Find where the given text appears and provide that cell's center as [x, y] coordinate. 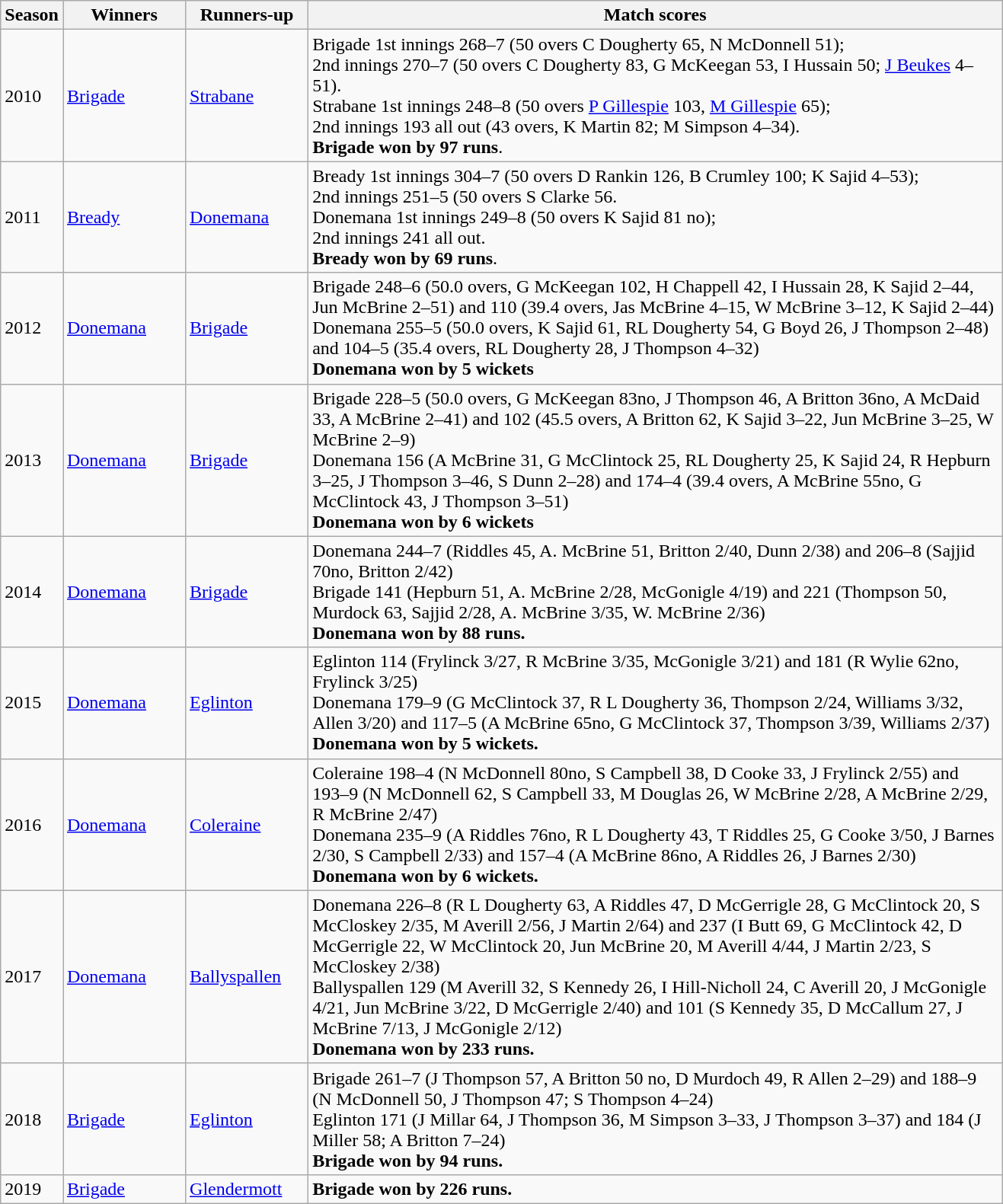
2018 [32, 1119]
Brigade won by 226 runs. [655, 1189]
Strabane [247, 96]
Ballyspallen [247, 976]
Runners-up [247, 15]
Coleraine [247, 824]
2016 [32, 824]
2013 [32, 460]
2017 [32, 976]
Bready [123, 217]
2012 [32, 328]
Season [32, 15]
Match scores [655, 15]
2015 [32, 703]
Glendermott [247, 1189]
2019 [32, 1189]
2011 [32, 217]
2014 [32, 592]
2010 [32, 96]
Winners [123, 15]
